Return the (X, Y) coordinate for the center point of the cell that contains the specified text.  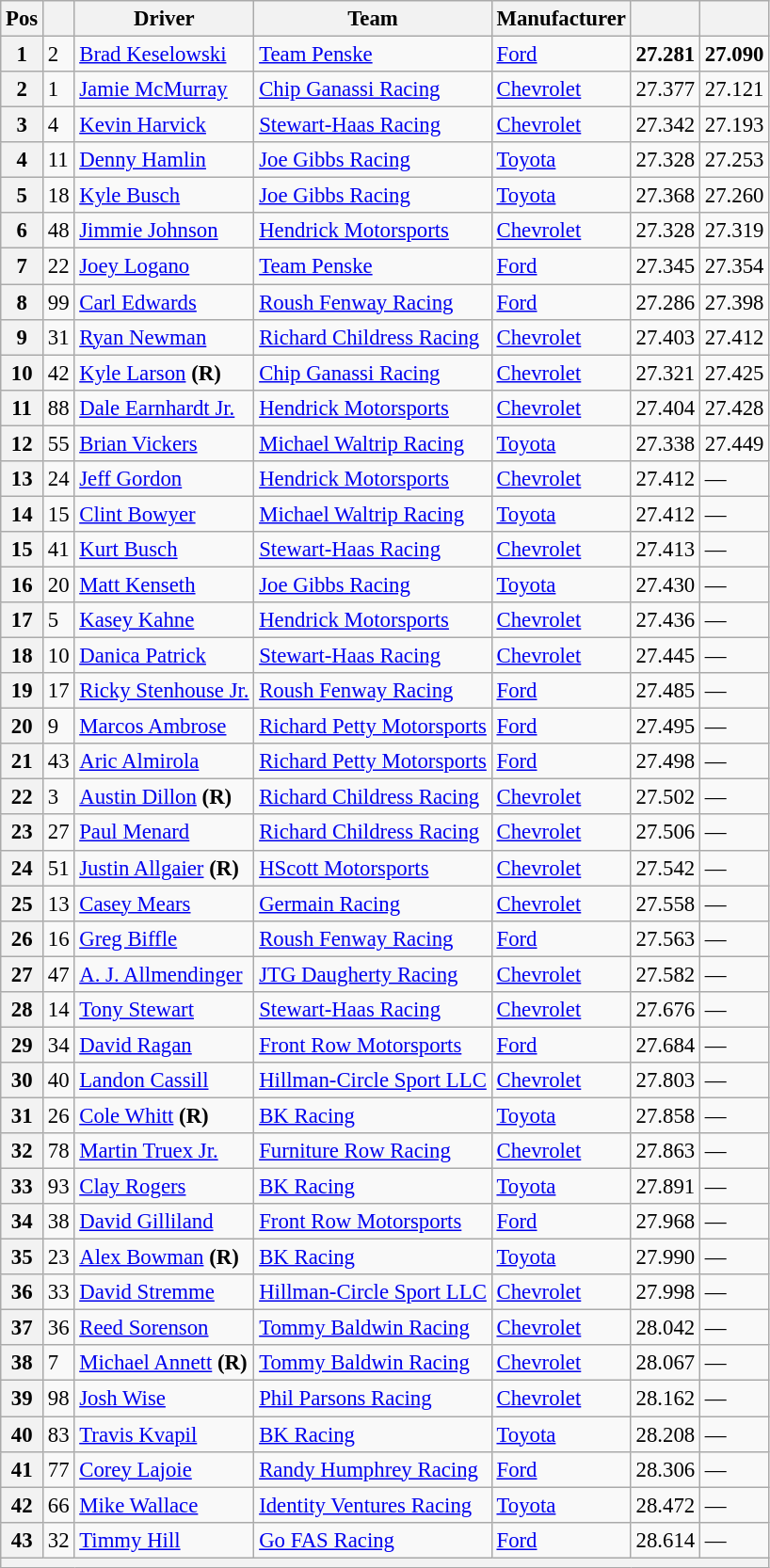
A. J. Allmendinger (164, 974)
Go FAS Racing (373, 1540)
Mike Wallace (164, 1505)
Cole Whitt (R) (164, 1115)
Reed Sorenson (164, 1328)
Brad Keselowski (164, 55)
27.891 (665, 1187)
Pos (23, 19)
Identity Ventures Racing (373, 1505)
27.506 (665, 833)
Landon Cassill (164, 1080)
27.485 (665, 691)
27.676 (665, 1010)
27.345 (665, 266)
27.445 (665, 656)
Team (373, 19)
JTG Daugherty Racing (373, 974)
77 (58, 1469)
27.803 (665, 1080)
Paul Menard (164, 833)
Ricky Stenhouse Jr. (164, 691)
Kyle Busch (164, 196)
48 (58, 231)
27.338 (665, 443)
Tony Stewart (164, 1010)
Justin Allgaier (R) (164, 868)
28.162 (665, 1399)
98 (58, 1399)
27.121 (734, 89)
27.449 (734, 443)
Kurt Busch (164, 550)
Kevin Harvick (164, 125)
Martin Truex Jr. (164, 1151)
Corey Lajoie (164, 1469)
Denny Hamlin (164, 160)
27.286 (665, 302)
Austin Dillon (R) (164, 797)
83 (58, 1434)
27.404 (665, 408)
Kasey Kahne (164, 620)
28.042 (665, 1328)
30 (23, 1080)
39 (23, 1399)
35 (23, 1257)
Kyle Larson (R) (164, 373)
93 (58, 1187)
28 (23, 1010)
David Stremme (164, 1292)
Carl Edwards (164, 302)
27.342 (665, 125)
99 (58, 302)
Michael Annett (R) (164, 1364)
27.368 (665, 196)
Jamie McMurray (164, 89)
27.563 (665, 938)
27.558 (665, 904)
Clint Bowyer (164, 514)
27.495 (665, 727)
27.321 (665, 373)
Manufacturer (561, 19)
19 (23, 691)
Travis Kvapil (164, 1434)
Matt Kenseth (164, 584)
Joey Logano (164, 266)
Randy Humphrey Racing (373, 1469)
Danica Patrick (164, 656)
25 (23, 904)
27.684 (665, 1045)
27.502 (665, 797)
51 (58, 868)
88 (58, 408)
21 (23, 761)
27.260 (734, 196)
27.413 (665, 550)
27.193 (734, 125)
Aric Almirola (164, 761)
Clay Rogers (164, 1187)
Jeff Gordon (164, 479)
28.472 (665, 1505)
Dale Earnhardt Jr. (164, 408)
27.403 (665, 337)
Greg Biffle (164, 938)
27.428 (734, 408)
27.498 (665, 761)
27.090 (734, 55)
78 (58, 1151)
Alex Bowman (R) (164, 1257)
37 (23, 1328)
27.990 (665, 1257)
Brian Vickers (164, 443)
27.319 (734, 231)
Casey Mears (164, 904)
27.253 (734, 160)
28.614 (665, 1540)
27.998 (665, 1292)
55 (58, 443)
David Ragan (164, 1045)
Josh Wise (164, 1399)
28.306 (665, 1469)
47 (58, 974)
Timmy Hill (164, 1540)
27.281 (665, 55)
27.858 (665, 1115)
HScott Motorsports (373, 868)
27.542 (665, 868)
8 (23, 302)
David Gilliland (164, 1222)
66 (58, 1505)
Germain Racing (373, 904)
Jimmie Johnson (164, 231)
Driver (164, 19)
27.377 (665, 89)
27.398 (734, 302)
27.430 (665, 584)
Marcos Ambrose (164, 727)
Furniture Row Racing (373, 1151)
27.968 (665, 1222)
Phil Parsons Racing (373, 1399)
28.208 (665, 1434)
6 (23, 231)
27.425 (734, 373)
27.436 (665, 620)
27.863 (665, 1151)
Ryan Newman (164, 337)
28.067 (665, 1364)
27.582 (665, 974)
29 (23, 1045)
12 (23, 443)
27.354 (734, 266)
